Return the [X, Y] coordinate for the center point of the cell that contains the specified text.  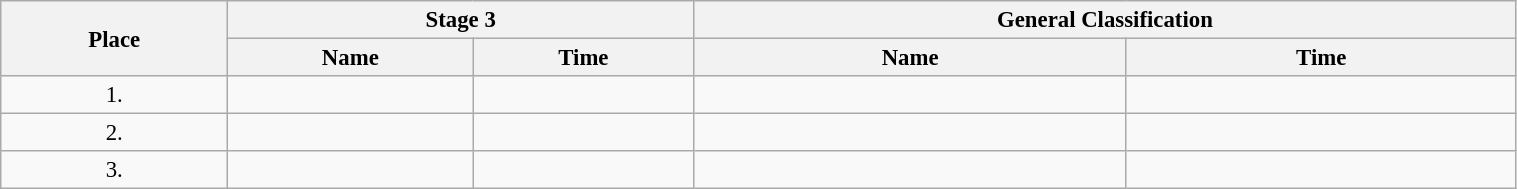
2. [114, 133]
Stage 3 [461, 20]
3. [114, 170]
General Classification [1105, 20]
Place [114, 38]
1. [114, 95]
